Output the (x, y) coordinate of the center of the cell containing the given text.  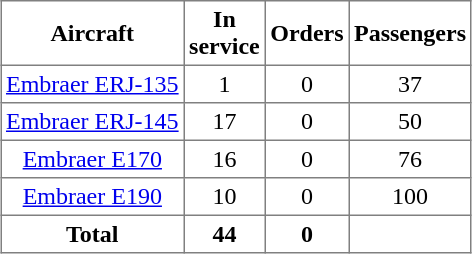
Total (92, 234)
Embraer E170 (92, 159)
37 (410, 84)
Orders (307, 33)
10 (224, 197)
Embraer ERJ-145 (92, 122)
44 (224, 234)
100 (410, 197)
In service (224, 33)
1 (224, 84)
16 (224, 159)
Embraer ERJ-135 (92, 84)
Passengers (410, 33)
Embraer E190 (92, 197)
76 (410, 159)
17 (224, 122)
Aircraft (92, 33)
50 (410, 122)
